Provide the (x, y) coordinate of the cell's center where the given text is located.  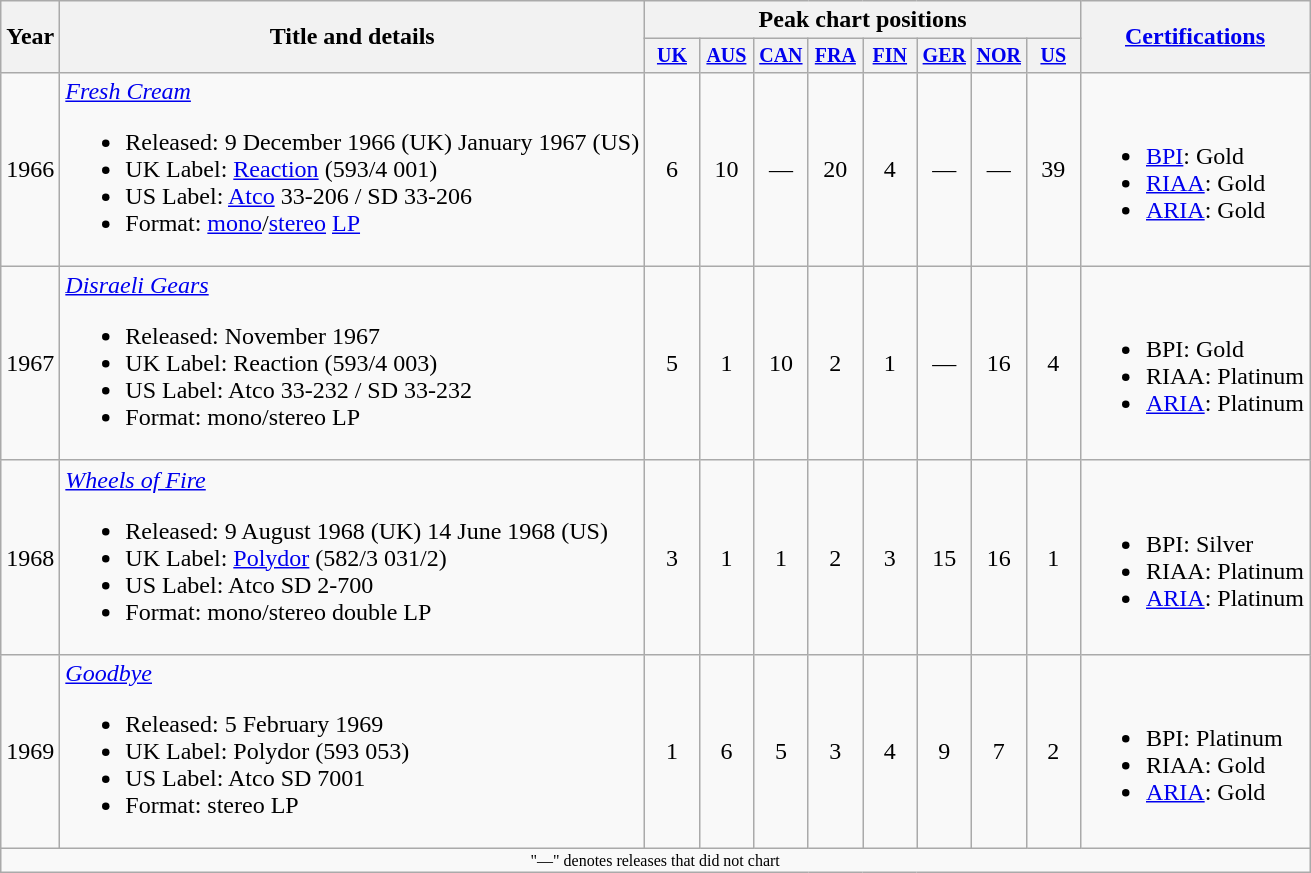
NOR (999, 56)
20 (835, 169)
UK (672, 56)
BPI: PlatinumRIAA: GoldARIA: Gold (1194, 751)
BPI: SilverRIAA: PlatinumARIA: Platinum (1194, 557)
15 (944, 557)
7 (999, 751)
US (1053, 56)
Fresh CreamReleased: 9 December 1966 (UK) January 1967 (US)UK Label: Reaction (593/4 001)US Label: Atco 33-206 / SD 33-206Format: mono/stereo LP (352, 169)
FIN (890, 56)
FRA (835, 56)
Wheels of FireReleased: 9 August 1968 (UK) 14 June 1968 (US)UK Label: Polydor (582/3 031/2)US Label: Atco SD 2-700Format: mono/stereo double LP (352, 557)
Title and details (352, 37)
1966 (30, 169)
AUS (726, 56)
Year (30, 37)
GoodbyeReleased: 5 February 1969UK Label: Polydor (593 053)US Label: Atco SD 7001Format: stereo LP (352, 751)
Certifications (1194, 37)
Peak chart positions (863, 20)
CAN (781, 56)
1967 (30, 363)
9 (944, 751)
39 (1053, 169)
BPI: GoldRIAA: PlatinumARIA: Platinum (1194, 363)
"—" denotes releases that did not chart (656, 861)
GER (944, 56)
Disraeli GearsReleased: November 1967UK Label: Reaction (593/4 003)US Label: Atco 33-232 / SD 33-232Format: mono/stereo LP (352, 363)
1969 (30, 751)
BPI: GoldRIAA: GoldARIA: Gold (1194, 169)
1968 (30, 557)
